Identify which cell holds the provided text, then report its (X, Y) central coordinate. 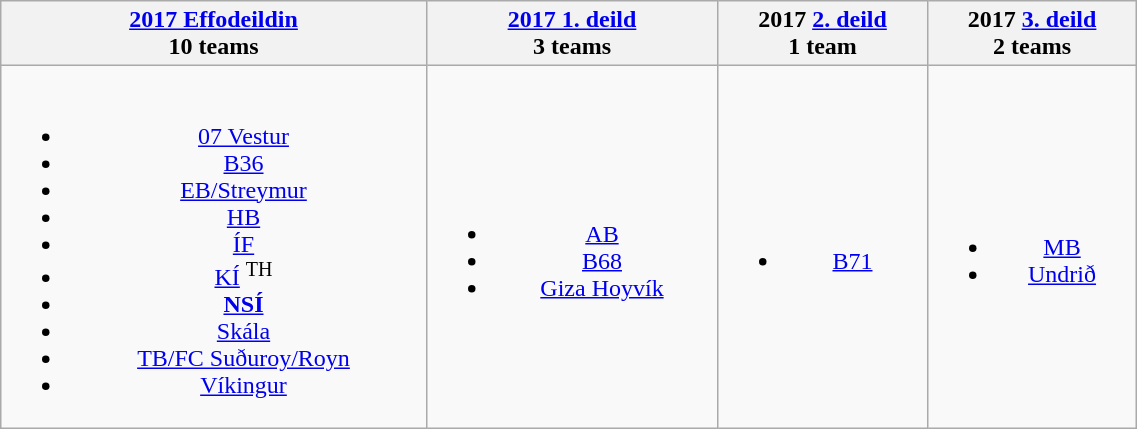
MBUndrið (1032, 248)
07 VesturB36EB/StreymurHBÍFKÍ THNSÍSkálaTB/FC Suðuroy/RoynVíkingur (214, 248)
2017 Effodeildin10 teams (214, 34)
2017 1. deild3 teams (572, 34)
2017 2. deild1 team (823, 34)
ABB68Giza Hoyvík (572, 248)
B71 (823, 248)
2017 3. deild2 teams (1032, 34)
